For the text-containing cell, return its midpoint in (X, Y) coordinate format. 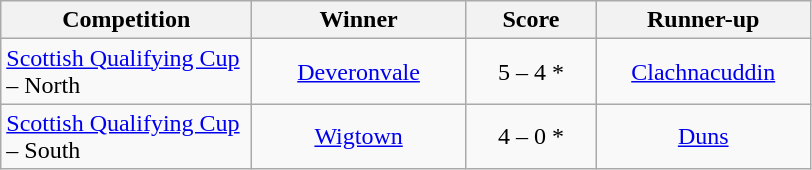
Score (530, 20)
Scottish Qualifying Cup – North (126, 72)
Scottish Qualifying Cup – South (126, 136)
4 – 0 * (530, 136)
Winner (359, 20)
Duns (703, 136)
Competition (126, 20)
Clachnacuddin (703, 72)
Wigtown (359, 136)
5 – 4 * (530, 72)
Deveronvale (359, 72)
Runner-up (703, 20)
